Determine the (x, y) coordinate at the center of the cell enclosing the given text.  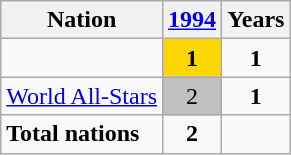
1994 (192, 20)
Nation (82, 20)
Total nations (82, 134)
World All-Stars (82, 96)
Years (256, 20)
